Locate the cell with the specified text and output its [x, y] center coordinate. 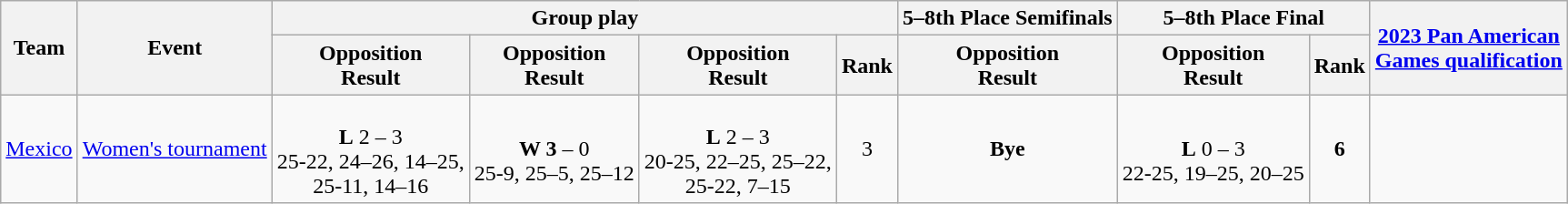
5–8th Place Final [1243, 18]
Event [175, 47]
Bye [1007, 149]
W 3 – 025-9, 25–5, 25–12 [554, 149]
L 2 – 325-22, 24–26, 14–25,25-11, 14–16 [371, 149]
Mexico [39, 149]
5–8th Place Semifinals [1007, 18]
L 2 – 320-25, 22–25, 25–22,25-22, 7–15 [738, 149]
6 [1340, 149]
Group play [584, 18]
3 [867, 149]
L 0 – 322-25, 19–25, 20–25 [1213, 149]
Team [39, 47]
2023 Pan American Games qualification [1469, 47]
Women's tournament [175, 149]
